Capture the cell that displays the provided text and extract its (X, Y) central coordinate. 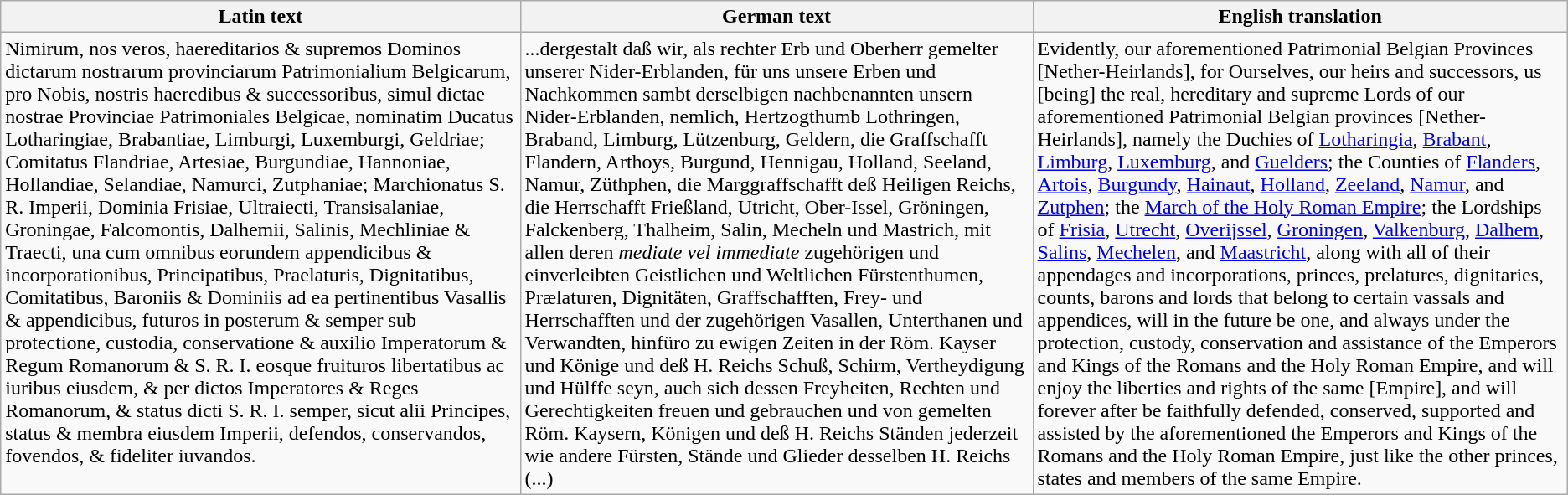
English translation (1300, 17)
German text (776, 17)
Latin text (260, 17)
